Capture the cell that displays the provided text and extract its (X, Y) central coordinate. 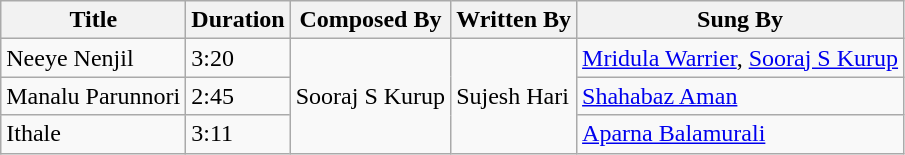
Manalu Parunnori (94, 96)
3:11 (238, 134)
Shahabaz Aman (740, 96)
Aparna Balamurali (740, 134)
Sujesh Hari (514, 96)
Ithale (94, 134)
Mridula Warrier, Sooraj S Kurup (740, 58)
Composed By (370, 20)
3:20 (238, 58)
Sung By (740, 20)
Title (94, 20)
Duration (238, 20)
Neeye Nenjil (94, 58)
Sooraj S Kurup (370, 96)
Written By (514, 20)
2:45 (238, 96)
